Capture the cell that displays the provided text and extract its [x, y] central coordinate. 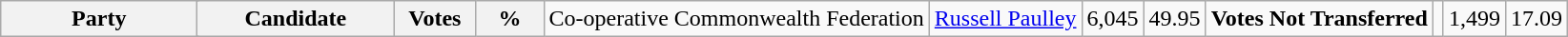
% [509, 19]
Co-operative Commonwealth Federation [736, 19]
Votes [435, 19]
17.09 [1536, 19]
Candidate [296, 19]
Russell Paulley [1005, 19]
6,045 [1112, 19]
Party [99, 19]
Votes Not Transferred [1319, 19]
1,499 [1475, 19]
49.95 [1175, 19]
